Provide the [X, Y] coordinate of the cell's center where the given text is located.  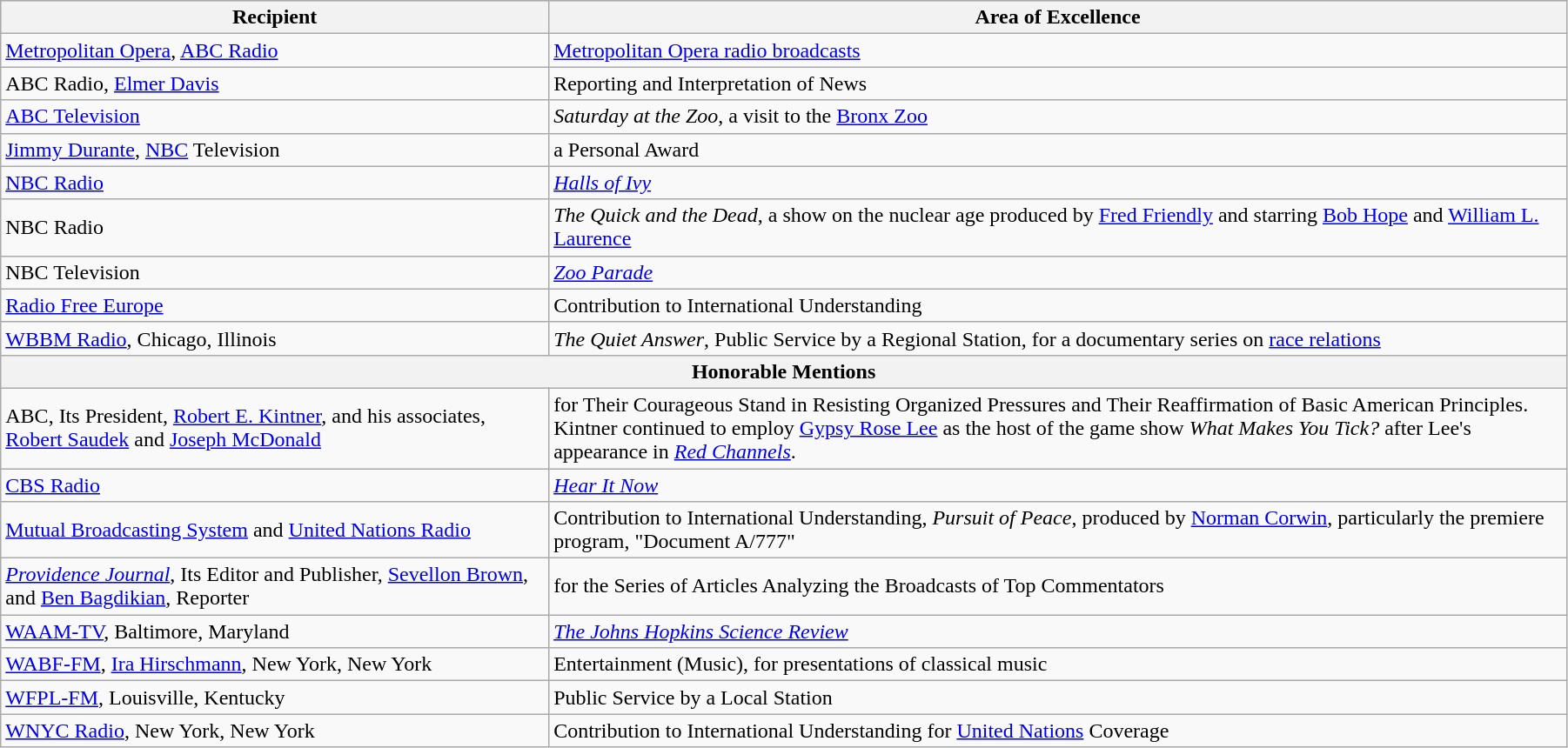
Entertainment (Music), for presentations of classical music [1058, 665]
Metropolitan Opera radio broadcasts [1058, 50]
WFPL-FM, Louisville, Kentucky [275, 698]
Public Service by a Local Station [1058, 698]
Halls of Ivy [1058, 183]
CBS Radio [275, 484]
for the Series of Articles Analyzing the Broadcasts of Top Commentators [1058, 586]
a Personal Award [1058, 150]
NBC Television [275, 272]
ABC, Its President, Robert E. Kintner, and his associates, Robert Saudek and Joseph McDonald [275, 428]
Metropolitan Opera, ABC Radio [275, 50]
ABC Television [275, 117]
The Johns Hopkins Science Review [1058, 631]
Jimmy Durante, NBC Television [275, 150]
Area of Excellence [1058, 17]
WAAM-TV, Baltimore, Maryland [275, 631]
The Quick and the Dead, a show on the nuclear age produced by Fred Friendly and starring Bob Hope and William L. Laurence [1058, 228]
Mutual Broadcasting System and United Nations Radio [275, 531]
WNYC Radio, New York, New York [275, 731]
Saturday at the Zoo, a visit to the Bronx Zoo [1058, 117]
Zoo Parade [1058, 272]
Recipient [275, 17]
Honorable Mentions [784, 371]
WABF-FM, Ira Hirschmann, New York, New York [275, 665]
Reporting and Interpretation of News [1058, 83]
Providence Journal, Its Editor and Publisher, Sevellon Brown, and Ben Bagdikian, Reporter [275, 586]
Hear It Now [1058, 484]
The Quiet Answer, Public Service by a Regional Station, for a documentary series on race relations [1058, 338]
Contribution to International Understanding [1058, 305]
Contribution to International Understanding for United Nations Coverage [1058, 731]
Contribution to International Understanding, Pursuit of Peace, produced by Norman Corwin, particularly the premiere program, "Document A/777" [1058, 531]
WBBM Radio, Chicago, Illinois [275, 338]
ABC Radio, Elmer Davis [275, 83]
Radio Free Europe [275, 305]
